Determine the [X, Y] coordinate at the center of the cell enclosing the given text.  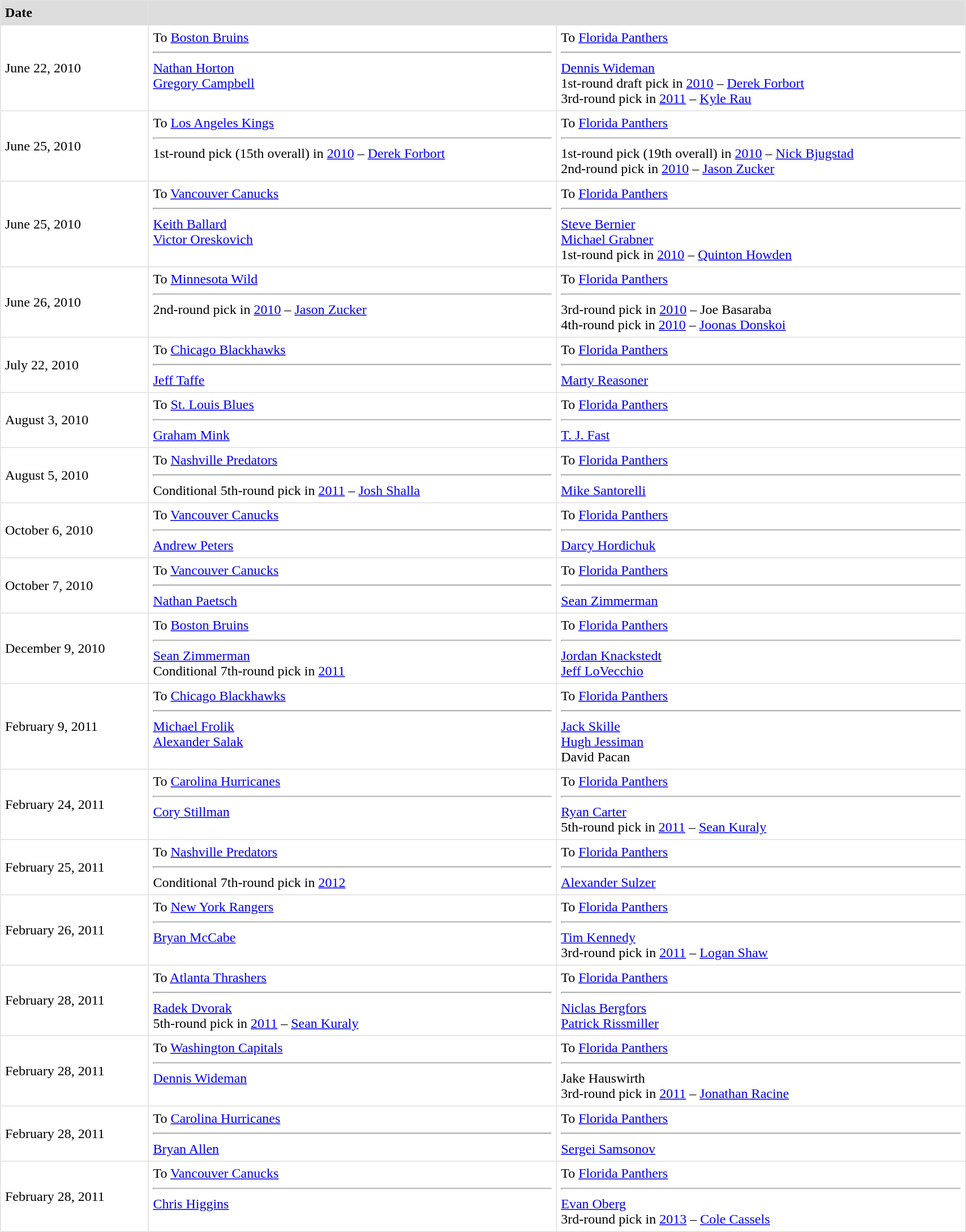
February 25, 2011 [75, 867]
August 5, 2010 [75, 475]
June 26, 2010 [75, 302]
To Florida PanthersJake Hauswirth3rd-round pick in 2011 – Jonathan Racine [761, 1071]
To Florida Panthers 1st-round pick (19th overall) in 2010 – Nick Bjugstad2nd-round pick in 2010 – Jason Zucker [761, 146]
July 22, 2010 [75, 365]
To Florida PanthersSean Zimmerman [761, 585]
February 26, 2011 [75, 930]
To Florida Panthers Steve BernierMichael Grabner1st-round pick in 2010 – Quinton Howden [761, 224]
To Florida PanthersMike Santorelli [761, 475]
December 9, 2010 [75, 648]
To Nashville PredatorsConditional 7th-round pick in 2012 [352, 867]
To Florida PanthersEvan Oberg3rd-round pick in 2013 – Cole Cassels [761, 1196]
To Florida PanthersSergei Samsonov [761, 1134]
To Chicago Blackhawks Michael FrolikAlexander Salak [352, 726]
To Florida PanthersAlexander Sulzer [761, 867]
June 22, 2010 [75, 68]
To Florida PanthersNiclas BergforsPatrick Rissmiller [761, 1000]
To Florida PanthersT. J. Fast [761, 420]
To Boston Bruins Nathan HortonGregory Campbell [352, 68]
October 6, 2010 [75, 531]
February 9, 2011 [75, 726]
To Florida PanthersRyan Carter5th-round pick in 2011 – Sean Kuraly [761, 804]
February 24, 2011 [75, 804]
To Florida PanthersDarcy Hordichuk [761, 531]
To St. Louis BluesGraham Mink [352, 420]
October 7, 2010 [75, 585]
To Chicago Blackhawks Jeff Taffe [352, 365]
To Florida Panthers 3rd-round pick in 2010 – Joe Basaraba4th-round pick in 2010 – Joonas Donskoi [761, 302]
August 3, 2010 [75, 420]
To Florida Panthers Dennis Wideman1st-round draft pick in 2010 – Derek Forbort3rd-round pick in 2011 – Kyle Rau [761, 68]
To Boston BruinsSean ZimmermanConditional 7th-round pick in 2011 [352, 648]
To Atlanta ThrashersRadek Dvorak5th-round pick in 2011 – Sean Kuraly [352, 1000]
To Washington CapitalsDennis Wideman [352, 1071]
To Vancouver CanucksAndrew Peters [352, 531]
To Florida PanthersJordan KnackstedtJeff LoVecchio [761, 648]
To Vancouver CanucksChris Higgins [352, 1196]
To Carolina HurricanesCory Stillman [352, 804]
To Nashville PredatorsConditional 5th-round pick in 2011 – Josh Shalla [352, 475]
To Minnesota Wild 2nd-round pick in 2010 – Jason Zucker [352, 302]
To Los Angeles Kings 1st-round pick (15th overall) in 2010 – Derek Forbort [352, 146]
Date [75, 13]
To Vancouver CanucksNathan Paetsch [352, 585]
To New York RangersBryan McCabe [352, 930]
To Florida Panthers Marty Reasoner [761, 365]
To Florida PanthersTim Kennedy3rd-round pick in 2011 – Logan Shaw [761, 930]
To Florida Panthers Jack SkilleHugh JessimanDavid Pacan [761, 726]
To Vancouver Canucks Keith BallardVictor Oreskovich [352, 224]
To Carolina HurricanesBryan Allen [352, 1134]
